Pinpoint the cell where the given text exists, returning its [x, y] midpoint coordinate. 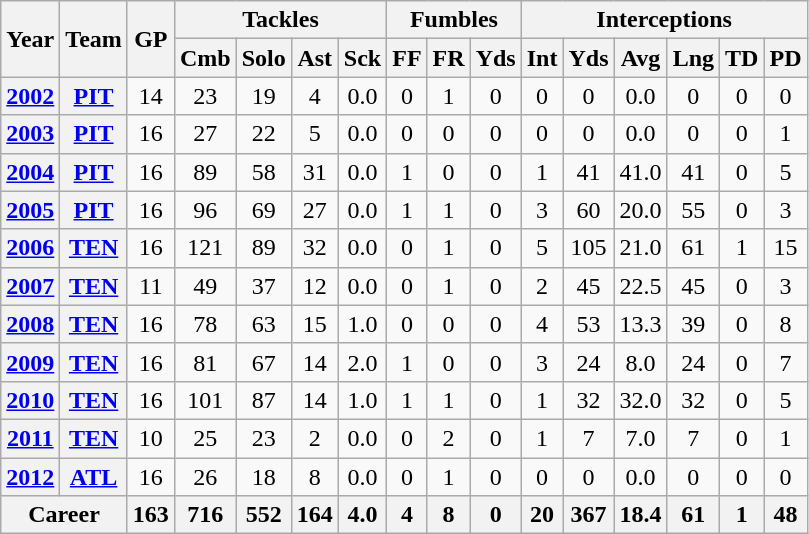
18.4 [640, 515]
Avg [640, 58]
PD [786, 58]
67 [264, 362]
18 [264, 477]
GP [150, 39]
2003 [30, 134]
69 [264, 210]
Sck [362, 58]
22.5 [640, 286]
552 [264, 515]
Career [64, 515]
49 [205, 286]
Cmb [205, 58]
ATL [94, 477]
2009 [30, 362]
37 [264, 286]
31 [314, 172]
101 [205, 400]
2006 [30, 248]
2007 [30, 286]
21.0 [640, 248]
TD [742, 58]
2005 [30, 210]
96 [205, 210]
Team [94, 39]
41.0 [640, 172]
Lng [693, 58]
55 [693, 210]
60 [588, 210]
11 [150, 286]
FF [407, 58]
19 [264, 96]
164 [314, 515]
Ast [314, 58]
10 [150, 438]
105 [588, 248]
2004 [30, 172]
716 [205, 515]
22 [264, 134]
Tackles [280, 20]
32.0 [640, 400]
53 [588, 324]
4.0 [362, 515]
48 [786, 515]
2002 [30, 96]
Year [30, 39]
2011 [30, 438]
2008 [30, 324]
163 [150, 515]
12 [314, 286]
2.0 [362, 362]
Interceptions [664, 20]
Fumbles [454, 20]
121 [205, 248]
2012 [30, 477]
FR [448, 58]
13.3 [640, 324]
Solo [264, 58]
367 [588, 515]
Int [542, 58]
25 [205, 438]
8.0 [640, 362]
20 [542, 515]
87 [264, 400]
58 [264, 172]
7.0 [640, 438]
39 [693, 324]
26 [205, 477]
2010 [30, 400]
20.0 [640, 210]
81 [205, 362]
63 [264, 324]
78 [205, 324]
